Locate the cell with the specified text and output its [x, y] center coordinate. 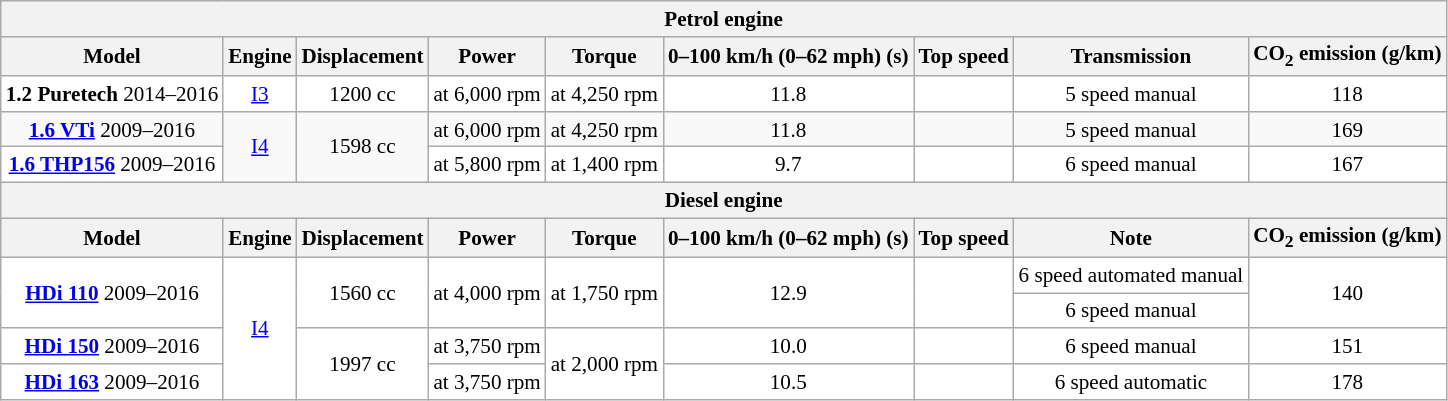
1.6 THP156 2009–2016 [112, 164]
12.9 [788, 292]
HDi 163 2009–2016 [112, 382]
1560 cc [363, 292]
I3 [260, 94]
HDi 150 2009–2016 [112, 346]
at 1,750 rpm [604, 292]
10.5 [788, 382]
at 4,000 rpm [486, 292]
HDi 110 2009–2016 [112, 292]
at 1,400 rpm [604, 164]
169 [1347, 128]
at 2,000 rpm [604, 364]
140 [1347, 292]
1200 cc [363, 94]
6 speed automatic [1132, 382]
at 5,800 rpm [486, 164]
1.2 Puretech 2014–2016 [112, 94]
Petrol engine [724, 18]
118 [1347, 94]
167 [1347, 164]
Transmission [1132, 56]
1997 cc [363, 364]
6 speed automated manual [1132, 274]
Note [1132, 238]
10.0 [788, 346]
151 [1347, 346]
178 [1347, 382]
1598 cc [363, 146]
1.6 VTi 2009–2016 [112, 128]
Diesel engine [724, 200]
9.7 [788, 164]
